Output the (X, Y) coordinate of the center of the cell containing the given text.  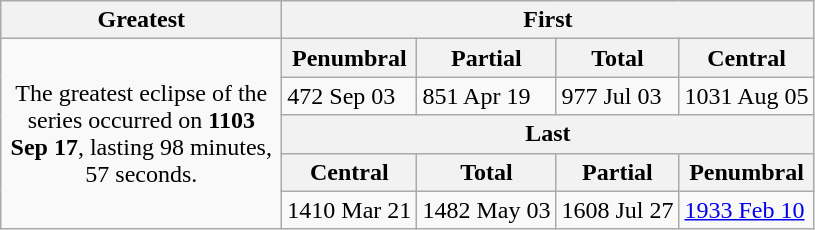
The greatest eclipse of the series occurred on 1103 Sep 17, lasting 98 minutes, 57 seconds. (142, 134)
Last (548, 134)
1608 Jul 27 (618, 210)
1933 Feb 10 (746, 210)
1410 Mar 21 (350, 210)
472 Sep 03 (350, 96)
First (548, 20)
977 Jul 03 (618, 96)
1482 May 03 (486, 210)
851 Apr 19 (486, 96)
Greatest (142, 20)
1031 Aug 05 (746, 96)
